Output the [X, Y] coordinate of the center of the cell containing the given text.  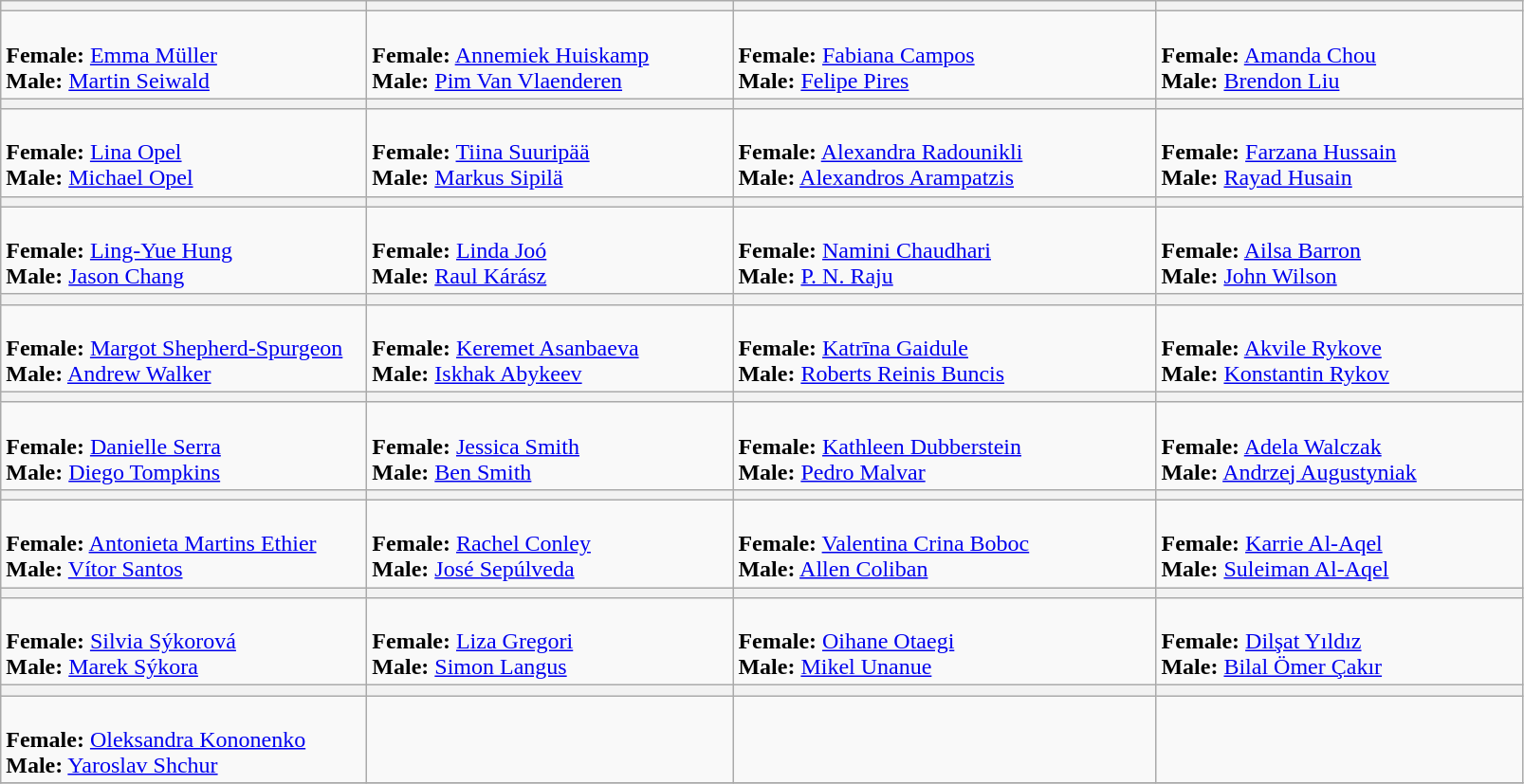
Female: Danielle Serra Male: Diego Tompkins [184, 446]
Female: Rachel Conley Male: José Sepúlveda [550, 543]
Female: Farzana Hussain Male: Rayad Husain [1339, 153]
Female: Amanda Chou Male: Brendon Liu [1339, 55]
Female: Fabiana Campos Male: Felipe Pires [945, 55]
Female: Kathleen Dubberstein Male: Pedro Malvar [945, 446]
Female: Dilşat Yıldız Male: Bilal Ömer Çakır [1339, 642]
Female: Oleksandra Kononenko Male: Yaroslav Shchur [184, 739]
Female: Karrie Al-Aqel Male: Suleiman Al-Aqel [1339, 543]
Female: Keremet Asanbaeva Male: Iskhak Abykeev [550, 348]
Female: Margot Shepherd-Spurgeon Male: Andrew Walker [184, 348]
Female: Adela Walczak Male: Andrzej Augustyniak [1339, 446]
Female: Antonieta Martins Ethier Male: Vítor Santos [184, 543]
Female: Valentina Crina Boboc Male: Allen Coliban [945, 543]
Female: Silvia Sýkorová Male: Marek Sýkora [184, 642]
Female: Oihane Otaegi Male: Mikel Unanue [945, 642]
Female: Jessica Smith Male: Ben Smith [550, 446]
Female: Lina Opel Male: Michael Opel [184, 153]
Female: Alexandra Radounikli Male: Alexandros Arampatzis [945, 153]
Female: Ailsa Barron Male: John Wilson [1339, 250]
Female: Annemiek Huiskamp Male: Pim Van Vlaenderen [550, 55]
Female: Katrīna Gaidule Male: Roberts Reinis Buncis [945, 348]
Female: Akvile Rykove Male: Konstantin Rykov [1339, 348]
Female: Liza Gregori Male: Simon Langus [550, 642]
Female: Linda Joó Male: Raul Kárász [550, 250]
Female: Namini Chaudhari Male: P. N. Raju [945, 250]
Female: Tiina Suuripää Male: Markus Sipilä [550, 153]
Female: Ling-Yue Hung Male: Jason Chang [184, 250]
Female: Emma Müller Male: Martin Seiwald [184, 55]
